For the text-containing cell, return its midpoint in (x, y) coordinate format. 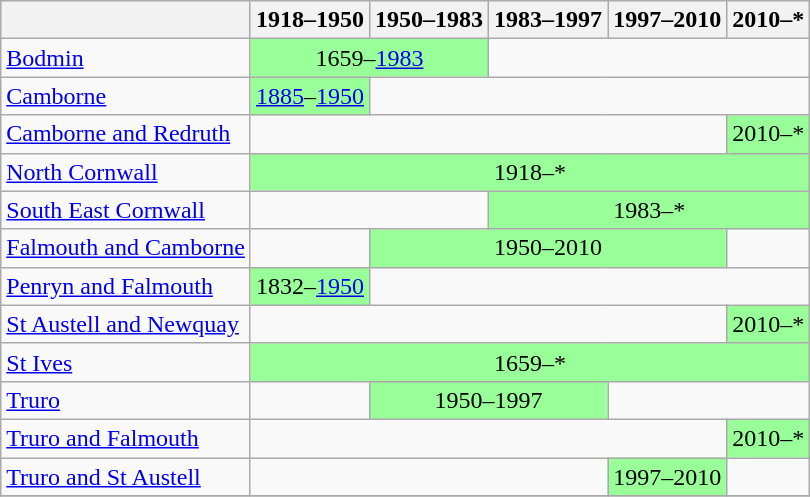
North Cornwall (126, 172)
Camborne and Redruth (126, 134)
1885–1950 (310, 96)
1950–2010 (548, 248)
1918–* (530, 172)
Truro and Falmouth (126, 438)
1659–* (530, 362)
1983–* (650, 210)
South East Cornwall (126, 210)
1659–1983 (369, 58)
1950–1997 (489, 400)
Penryn and Falmouth (126, 286)
1832–1950 (310, 286)
Truro (126, 400)
Bodmin (126, 58)
St Austell and Newquay (126, 324)
1950–1983 (430, 20)
Truro and St Austell (126, 477)
1983–1997 (548, 20)
St Ives (126, 362)
Falmouth and Camborne (126, 248)
1918–1950 (310, 20)
Camborne (126, 96)
